Extract the [x, y] coordinate from the center of the cell holding the provided text.  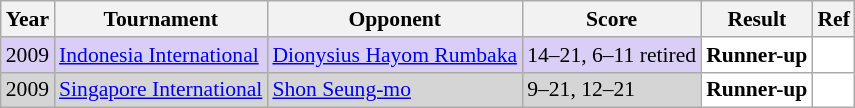
Singapore International [160, 90]
Result [756, 19]
Opponent [394, 19]
Year [28, 19]
14–21, 6–11 retired [612, 55]
Tournament [160, 19]
Dionysius Hayom Rumbaka [394, 55]
Score [612, 19]
Indonesia International [160, 55]
Shon Seung-mo [394, 90]
Ref [833, 19]
9–21, 12–21 [612, 90]
